Scan for the cell matching the given text and deliver its [X, Y] coordinate at center. 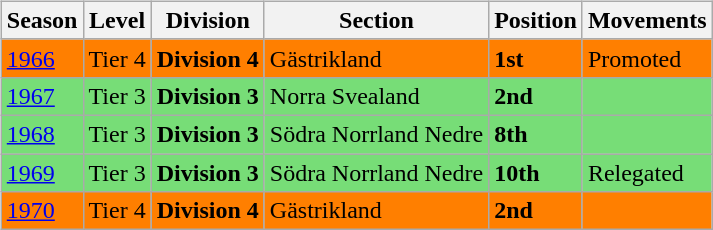
Promoted [647, 58]
10th [536, 173]
1967 [42, 96]
1969 [42, 173]
1966 [42, 58]
Relegated [647, 173]
1st [536, 58]
Level [117, 20]
Norra Svealand [376, 96]
Season [42, 20]
8th [536, 134]
Position [536, 20]
1970 [42, 211]
Section [376, 20]
Division [208, 20]
1968 [42, 134]
Movements [647, 20]
